Return (X, Y) of the center of cell containing provided text 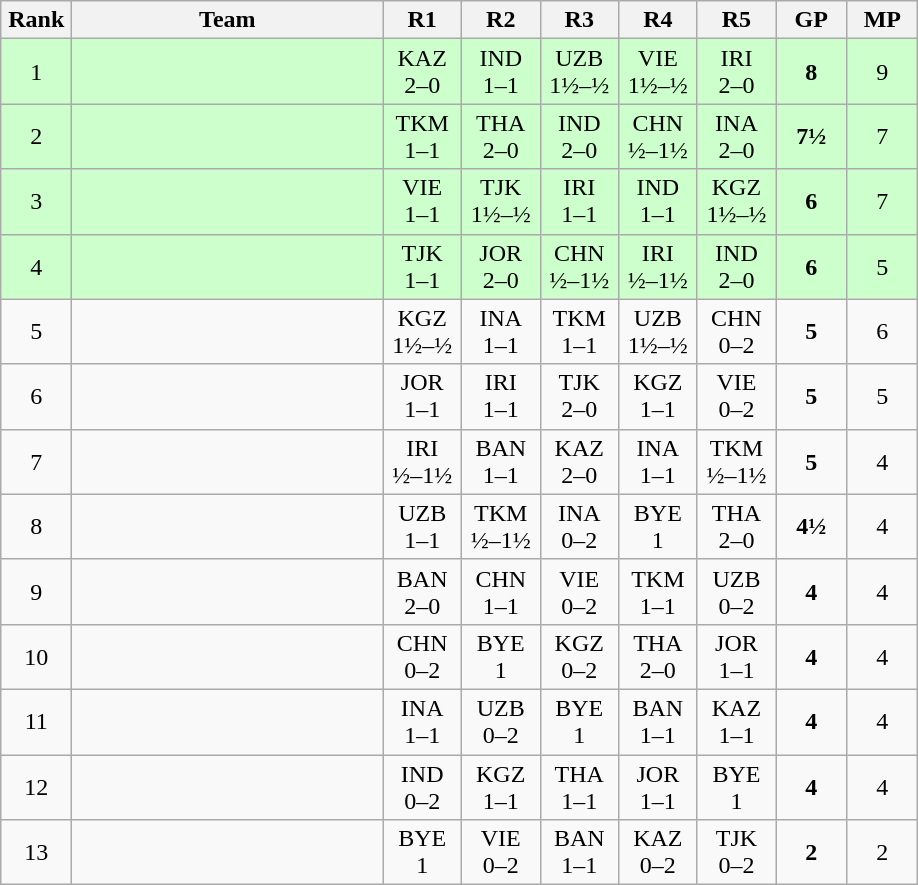
R3 (580, 20)
TJK1½–½ (500, 202)
IRI2–0 (736, 72)
INA2–0 (736, 136)
KGZ0–2 (580, 656)
10 (36, 656)
KAZ1–1 (736, 722)
VIE1–1 (422, 202)
TJK2–0 (580, 396)
13 (36, 852)
4½ (812, 526)
R2 (500, 20)
11 (36, 722)
R5 (736, 20)
3 (36, 202)
VIE1½–½ (658, 72)
UZB1–1 (422, 526)
KAZ0–2 (658, 852)
JOR2–0 (500, 266)
INA0–2 (580, 526)
CHN1–1 (500, 592)
R1 (422, 20)
IND0–2 (422, 786)
7½ (812, 136)
Rank (36, 20)
TJK1–1 (422, 266)
12 (36, 786)
THA1–1 (580, 786)
GP (812, 20)
MP (882, 20)
TJK0–2 (736, 852)
R4 (658, 20)
1 (36, 72)
Team (228, 20)
BAN2–0 (422, 592)
